Identify which cell holds the provided text, then report its [X, Y] central coordinate. 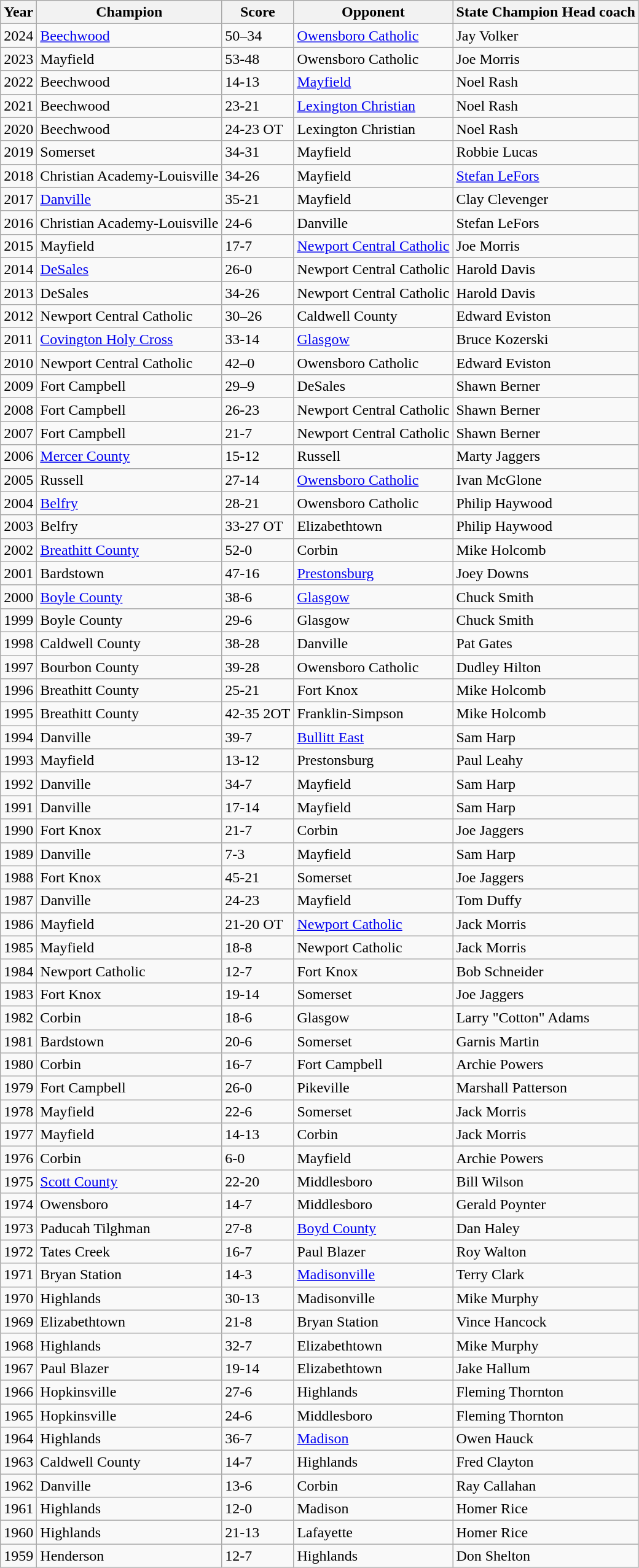
1986 [18, 924]
1985 [18, 947]
27-6 [258, 1392]
2016 [18, 222]
Ray Callahan [546, 1486]
Opponent [374, 12]
State Champion Head coach [546, 12]
Robbie Lucas [546, 152]
Tom Duffy [546, 901]
Gerald Poynter [546, 1205]
Dudley Hilton [546, 667]
2018 [18, 176]
1995 [18, 714]
1969 [18, 1322]
6-0 [258, 1158]
1984 [18, 971]
Pikeville [374, 1088]
2003 [18, 527]
Champion [129, 12]
Bill Wilson [546, 1182]
2006 [18, 457]
Jay Volker [546, 36]
Year [18, 12]
Larry "Cotton" Adams [546, 1017]
Bruce Kozerski [546, 340]
34-31 [258, 152]
52-0 [258, 550]
34-7 [258, 784]
1991 [18, 807]
1965 [18, 1415]
Don Shelton [546, 1556]
1973 [18, 1228]
1970 [18, 1298]
1980 [18, 1065]
53-48 [258, 59]
1997 [18, 667]
2009 [18, 386]
1981 [18, 1041]
Paducah Tilghman [129, 1228]
Roy Walton [546, 1252]
Fred Clayton [546, 1462]
2014 [18, 269]
Paul Leahy [546, 761]
1988 [18, 877]
32-7 [258, 1345]
Marshall Patterson [546, 1088]
1963 [18, 1462]
2002 [18, 550]
1967 [18, 1368]
39-28 [258, 667]
Pat Gates [546, 643]
1959 [18, 1556]
2013 [18, 293]
Clay Clevenger [546, 199]
2015 [18, 246]
2021 [18, 106]
Owen Hauck [546, 1439]
Score [258, 12]
2023 [18, 59]
39-7 [258, 737]
2019 [18, 152]
14-3 [258, 1275]
17-7 [258, 246]
1996 [18, 691]
23-21 [258, 106]
17-14 [258, 807]
24-23 OT [258, 129]
1964 [18, 1439]
20-6 [258, 1041]
1994 [18, 737]
26-23 [258, 410]
Scott County [129, 1182]
Mercer County [129, 457]
1977 [18, 1135]
Bourbon County [129, 667]
1989 [18, 854]
Garnis Martin [546, 1041]
1983 [18, 994]
1974 [18, 1205]
2017 [18, 199]
24-23 [258, 901]
1982 [18, 1017]
Joey Downs [546, 573]
18-8 [258, 947]
Lafayette [374, 1532]
2022 [18, 82]
Marty Jaggers [546, 457]
12-0 [258, 1509]
1962 [18, 1486]
Jake Hallum [546, 1368]
30–26 [258, 316]
2004 [18, 503]
Franklin-Simpson [374, 714]
33-27 OT [258, 527]
1990 [18, 831]
1987 [18, 901]
1972 [18, 1252]
36-7 [258, 1439]
42-35 2OT [258, 714]
27-8 [258, 1228]
30-13 [258, 1298]
2001 [18, 573]
2007 [18, 433]
1993 [18, 761]
22-20 [258, 1182]
Owensboro [129, 1205]
2020 [18, 129]
27-14 [258, 480]
1975 [18, 1182]
18-6 [258, 1017]
1978 [18, 1111]
15-12 [258, 457]
25-21 [258, 691]
13-6 [258, 1486]
Bullitt East [374, 737]
Ivan McGlone [546, 480]
33-14 [258, 340]
29-6 [258, 620]
47-16 [258, 573]
1976 [18, 1158]
Terry Clark [546, 1275]
50–34 [258, 36]
2011 [18, 340]
1999 [18, 620]
2010 [18, 363]
2024 [18, 36]
45-21 [258, 877]
Tates Creek [129, 1252]
1998 [18, 643]
42–0 [258, 363]
22-6 [258, 1111]
35-21 [258, 199]
38-28 [258, 643]
Boyd County [374, 1228]
2008 [18, 410]
21-8 [258, 1322]
1992 [18, 784]
2005 [18, 480]
Bob Schneider [546, 971]
1971 [18, 1275]
2012 [18, 316]
28-21 [258, 503]
1968 [18, 1345]
1960 [18, 1532]
21-13 [258, 1532]
1979 [18, 1088]
2000 [18, 597]
21-20 OT [258, 924]
29–9 [258, 386]
7-3 [258, 854]
13-12 [258, 761]
Covington Holy Cross [129, 340]
Henderson [129, 1556]
Dan Haley [546, 1228]
Vince Hancock [546, 1322]
38-6 [258, 597]
1961 [18, 1509]
1966 [18, 1392]
